From the cell containing the given text, extract its center point as (x, y) coordinate. 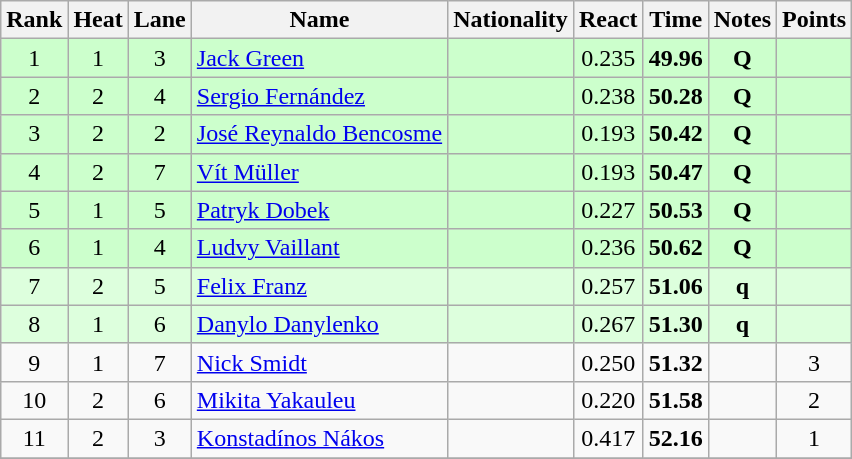
Lane (160, 20)
Time (676, 20)
0.236 (608, 248)
Nationality (511, 20)
Name (319, 20)
51.06 (676, 286)
Konstadínos Nákos (319, 438)
Vít Müller (319, 172)
8 (34, 324)
11 (34, 438)
Mikita Yakauleu (319, 400)
51.32 (676, 362)
Rank (34, 20)
Nick Smidt (319, 362)
50.47 (676, 172)
0.267 (608, 324)
Patryk Dobek (319, 210)
0.235 (608, 58)
José Reynaldo Bencosme (319, 134)
Notes (742, 20)
0.250 (608, 362)
Danylo Danylenko (319, 324)
Felix Franz (319, 286)
50.53 (676, 210)
51.58 (676, 400)
52.16 (676, 438)
0.257 (608, 286)
50.62 (676, 248)
Ludvy Vaillant (319, 248)
49.96 (676, 58)
9 (34, 362)
51.30 (676, 324)
0.238 (608, 96)
Heat (98, 20)
50.28 (676, 96)
Sergio Fernández (319, 96)
50.42 (676, 134)
0.227 (608, 210)
Jack Green (319, 58)
React (608, 20)
0.220 (608, 400)
10 (34, 400)
Points (814, 20)
0.417 (608, 438)
